Provide the (X, Y) coordinate of the cell's center where the given text is located.  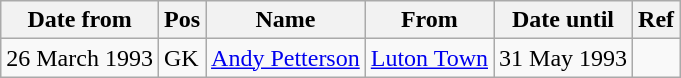
Date until (564, 20)
Ref (656, 20)
26 March 1993 (80, 58)
31 May 1993 (564, 58)
Pos (182, 20)
GK (182, 58)
Andy Petterson (286, 58)
Name (286, 20)
From (429, 20)
Date from (80, 20)
Luton Town (429, 58)
